Locate the cell with the specified text and output its [X, Y] center coordinate. 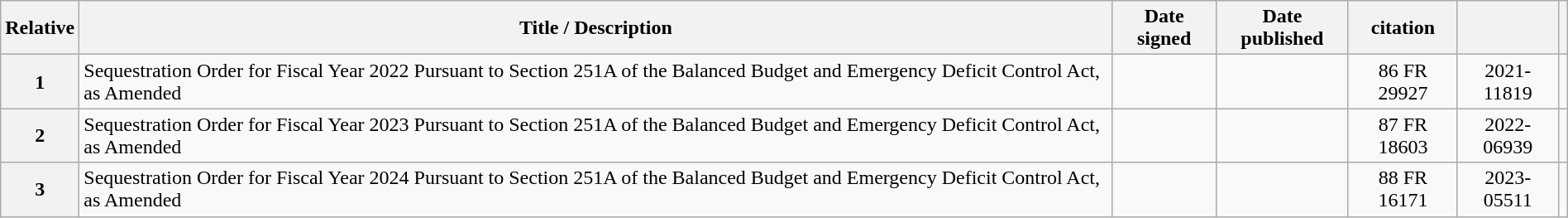
Sequestration Order for Fiscal Year 2024 Pursuant to Section 251A of the Balanced Budget and Emergency Deficit Control Act, as Amended [595, 189]
Sequestration Order for Fiscal Year 2023 Pursuant to Section 251A of the Balanced Budget and Emergency Deficit Control Act, as Amended [595, 136]
88 FR 16171 [1403, 189]
Sequestration Order for Fiscal Year 2022 Pursuant to Section 251A of the Balanced Budget and Emergency Deficit Control Act, as Amended [595, 81]
Date published [1282, 28]
citation [1403, 28]
2023-05511 [1508, 189]
3 [40, 189]
2 [40, 136]
86 FR 29927 [1403, 81]
2021-11819 [1508, 81]
Date signed [1164, 28]
Relative [40, 28]
2022-06939 [1508, 136]
Title / Description [595, 28]
87 FR 18603 [1403, 136]
1 [40, 81]
